Provide the (x, y) coordinate of the cell's center where the given text is located.  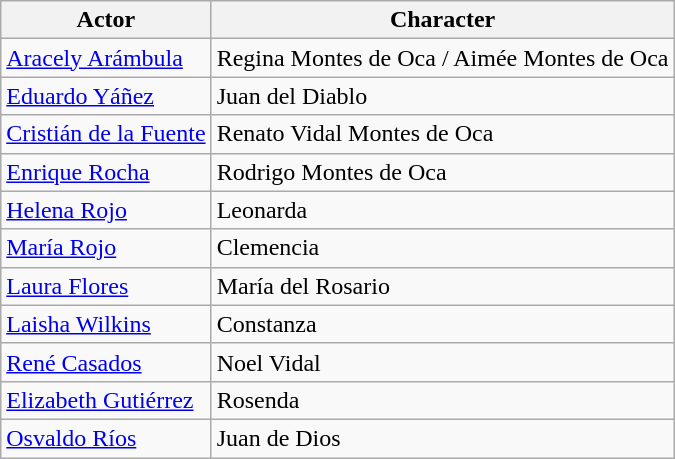
Juan del Diablo (442, 96)
Helena Rojo (106, 210)
Cristián de la Fuente (106, 134)
Laura Flores (106, 286)
Clemencia (442, 248)
Rodrigo Montes de Oca (442, 172)
Rosenda (442, 400)
Eduardo Yáñez (106, 96)
Aracely Arámbula (106, 58)
Enrique Rocha (106, 172)
Leonarda (442, 210)
Character (442, 20)
Renato Vidal Montes de Oca (442, 134)
Constanza (442, 324)
Laisha Wilkins (106, 324)
René Casados (106, 362)
Actor (106, 20)
Noel Vidal (442, 362)
Osvaldo Ríos (106, 438)
Elizabeth Gutiérrez (106, 400)
María Rojo (106, 248)
María del Rosario (442, 286)
Regina Montes de Oca / Aimée Montes de Oca (442, 58)
Juan de Dios (442, 438)
